Return the (X, Y) coordinate for the center point of the cell that contains the specified text.  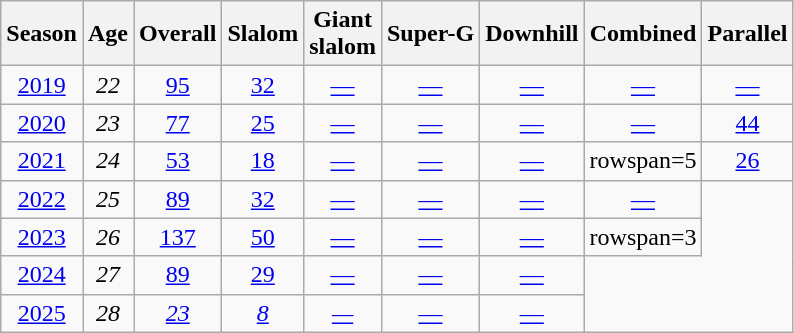
Giantslalom (343, 34)
Super-G (430, 34)
Combined (643, 34)
Downhill (532, 34)
Overall (178, 34)
24 (108, 161)
18 (263, 161)
53 (178, 161)
Season (42, 34)
Age (108, 34)
2022 (42, 199)
95 (178, 85)
2021 (42, 161)
rowspan=3 (643, 237)
28 (108, 313)
77 (178, 123)
29 (263, 275)
44 (748, 123)
137 (178, 237)
Slalom (263, 34)
2020 (42, 123)
rowspan=5 (643, 161)
2023 (42, 237)
27 (108, 275)
Parallel (748, 34)
50 (263, 237)
2024 (42, 275)
2019 (42, 85)
22 (108, 85)
2025 (42, 313)
8 (263, 313)
